Pinpoint the cell where the given text exists, returning its (x, y) midpoint coordinate. 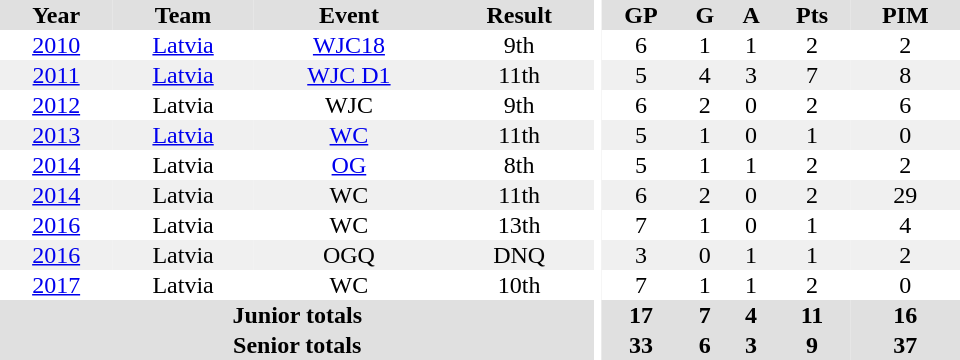
2012 (56, 105)
Senior totals (297, 345)
Year (56, 15)
G (705, 15)
8 (906, 75)
DNQ (519, 255)
2013 (56, 135)
Team (183, 15)
WJC D1 (349, 75)
33 (641, 345)
16 (906, 315)
9 (812, 345)
17 (641, 315)
13th (519, 225)
OGQ (349, 255)
OG (349, 165)
8th (519, 165)
A (752, 15)
WJC (349, 105)
Result (519, 15)
37 (906, 345)
Junior totals (297, 315)
10th (519, 285)
29 (906, 195)
WJC18 (349, 45)
2010 (56, 45)
2017 (56, 285)
Event (349, 15)
11 (812, 315)
Pts (812, 15)
GP (641, 15)
2011 (56, 75)
PIM (906, 15)
